From the cell containing the given text, extract its center point as [x, y] coordinate. 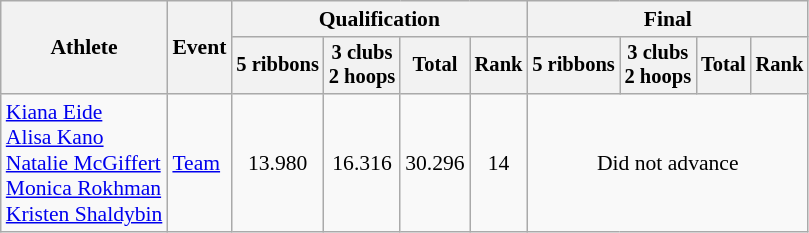
Team [199, 163]
Athlete [84, 48]
13.980 [277, 163]
Final [668, 19]
Kiana EideAlisa KanoNatalie McGiffertMonica RokhmanKristen Shaldybin [84, 163]
14 [499, 163]
Event [199, 48]
16.316 [362, 163]
30.296 [434, 163]
Qualification [379, 19]
Did not advance [668, 163]
